Scan for the cell matching the given text and deliver its (X, Y) coordinate at center. 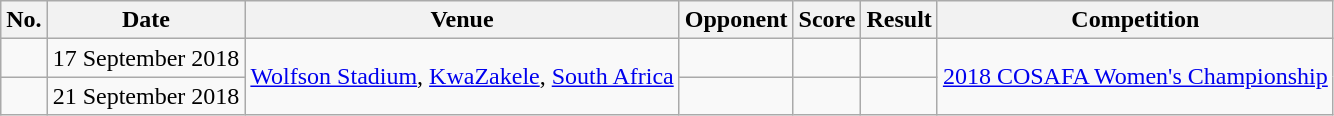
21 September 2018 (146, 96)
No. (24, 20)
Score (827, 20)
Date (146, 20)
17 September 2018 (146, 58)
2018 COSAFA Women's Championship (1135, 77)
Opponent (736, 20)
Result (899, 20)
Venue (462, 20)
Wolfson Stadium, KwaZakele, South Africa (462, 77)
Competition (1135, 20)
